Output the [X, Y] coordinate of the center of the cell containing the given text.  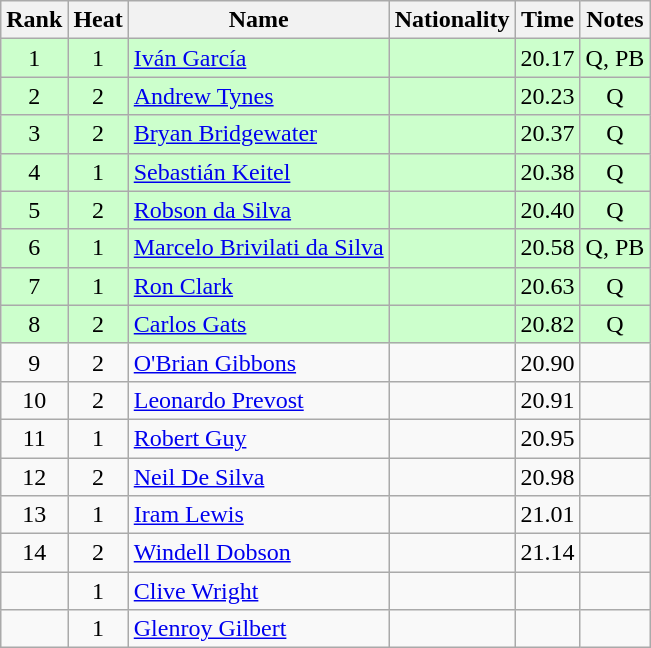
5 [34, 210]
4 [34, 172]
Nationality [452, 20]
O'Brian Gibbons [258, 362]
Rank [34, 20]
Iram Lewis [258, 515]
Robson da Silva [258, 210]
Andrew Tynes [258, 96]
12 [34, 477]
Marcelo Brivilati da Silva [258, 248]
6 [34, 248]
20.23 [548, 96]
8 [34, 324]
9 [34, 362]
13 [34, 515]
Robert Guy [258, 438]
20.95 [548, 438]
21.14 [548, 553]
3 [34, 134]
14 [34, 553]
21.01 [548, 515]
Leonardo Prevost [258, 400]
20.98 [548, 477]
Clive Wright [258, 591]
11 [34, 438]
20.17 [548, 58]
Carlos Gats [258, 324]
Iván García [258, 58]
Time [548, 20]
20.58 [548, 248]
20.37 [548, 134]
20.40 [548, 210]
Heat [98, 20]
20.38 [548, 172]
20.90 [548, 362]
7 [34, 286]
10 [34, 400]
Bryan Bridgewater [258, 134]
20.82 [548, 324]
20.91 [548, 400]
20.63 [548, 286]
Name [258, 20]
Glenroy Gilbert [258, 629]
Sebastián Keitel [258, 172]
Notes [615, 20]
Neil De Silva [258, 477]
Windell Dobson [258, 553]
Ron Clark [258, 286]
